Extract the (x, y) coordinate from the center of the cell holding the provided text.  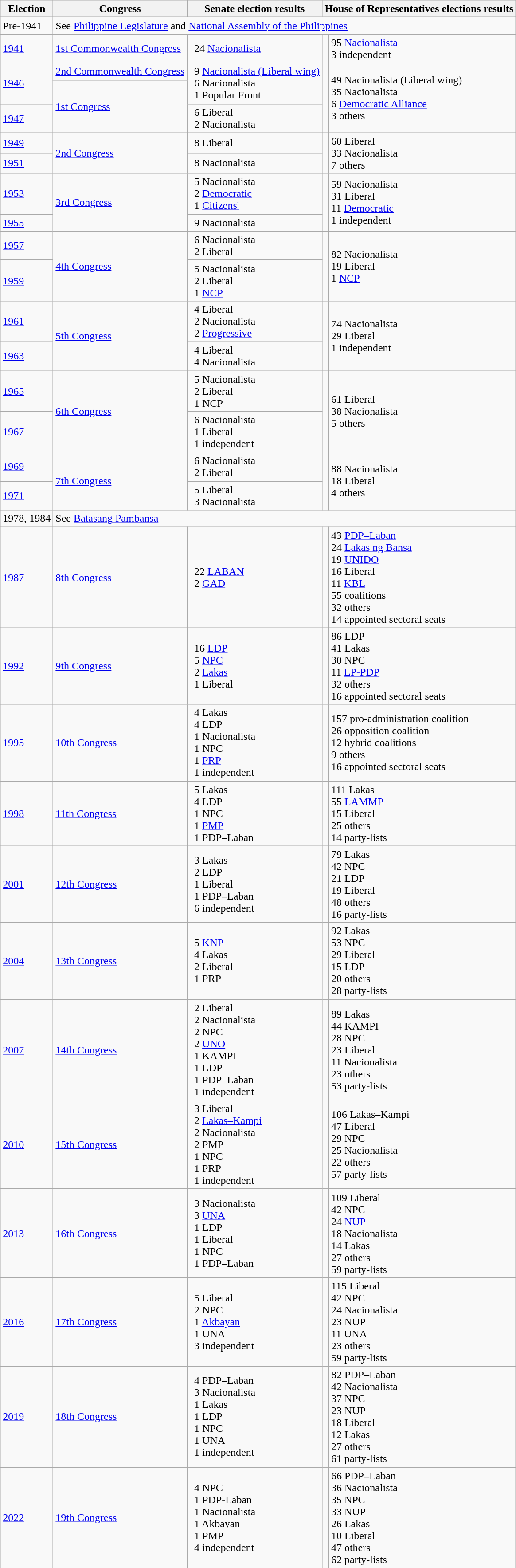
49 Nacionalista (Liberal wing)35 Nacionalista6 Democratic Alliance3 others (422, 98)
2010 (27, 1144)
157 pro-administration coalition26 opposition coalition12 hybrid coalitions9 others16 appointed sectoral seats (422, 743)
4th Congress (120, 266)
House of Representatives elections results (419, 9)
89 Lakas44 KAMPI28 NPC23 Liberal11 Nacionalista23 others53 party-lists (422, 1049)
1946 (27, 83)
2022 (27, 1518)
3 Lakas2 LDP1 Liberal1 PDP–Laban6 independent (257, 884)
1978, 1984 (27, 519)
1957 (27, 246)
1995 (27, 743)
See Philippine Legislature and National Assembly of the Philippines (285, 26)
2nd Congress (120, 153)
60 Liberal 33 Nacionalista7 others (422, 153)
2001 (27, 884)
6 Liberal2 Nacionalista (257, 118)
Congress (120, 9)
1947 (27, 118)
1953 (27, 194)
1967 (27, 432)
3 Liberal2 Lakas–Kampi2 Nacionalista2 PMP1 NPC1 PRP1 independent (257, 1144)
82 Nacionalista19 Liberal1 NCP (422, 266)
Election (27, 9)
1961 (27, 321)
1971 (27, 496)
1998 (27, 813)
19th Congress (120, 1518)
1963 (27, 356)
59 Nacionalista31 Liberal11 Democratic1 independent (422, 202)
Pre-1941 (27, 26)
74 Nacionalista29 Liberal1 independent (422, 335)
61 Liberal38 Nacionalista5 others (422, 412)
1992 (27, 666)
3rd Congress (120, 202)
1955 (27, 223)
1949 (27, 143)
95 Nacionalista3 independent (422, 49)
6 Nacionalista1 Liberal1 independent (257, 432)
66 PDP–Laban36 Nacionalista35 NPC33 NUP26 Lakas10 Liberal47 others62 party-lists (422, 1518)
82 PDP–Laban42 Nacionalista37 NPC23 NUP18 Liberal12 Lakas27 others61 party-lists (422, 1417)
15th Congress (120, 1144)
12th Congress (120, 884)
1st Commonwealth Congress (120, 49)
1941 (27, 49)
1st Congress (120, 106)
2016 (27, 1322)
7th Congress (120, 481)
6th Congress (120, 412)
22 LABAN2 GAD (257, 578)
14th Congress (120, 1049)
2nd Commonwealth Congress (120, 71)
8 Nacionalista (257, 163)
1959 (27, 280)
24 Nacionalista (257, 49)
86 LDP41 Lakas30 NPC11 LP-PDP32 others16 appointed sectoral seats (422, 666)
115 Liberal42 NPC24 Nacionalista23 NUP11 UNA23 others59 party-lists (422, 1322)
9 Nacionalista (257, 223)
5 Liberal2 NPC1 Akbayan1 UNA3 independent (257, 1322)
2 Liberal2 Nacionalista2 NPC2 UNO1 KAMPI1 LDP1 PDP–Laban1 independent (257, 1049)
106 Lakas–Kampi47 Liberal29 NPC25 Nacionalista22 others57 party-lists (422, 1144)
109 Liberal42 NPC24 NUP18 Nacionalista14 Lakas27 others59 party-lists (422, 1233)
8th Congress (120, 578)
4 Liberal4 Nacionalista (257, 356)
4 NPC1 PDP-Laban1 Nacionalista1 Akbayan1 PMP4 independent (257, 1518)
43 PDP–Laban24 Lakas ng Bansa19 UNIDO16 Liberal11 KBL55 coalitions32 others14 appointed sectoral seats (422, 578)
5th Congress (120, 335)
1965 (27, 391)
4 Lakas4 LDP1 Nacionalista1 NPC1 PRP1 independent (257, 743)
Senate election results (254, 9)
79 Lakas42 NPC21 LDP19 Liberal48 others16 party-lists (422, 884)
5 KNP4 Lakas2 Liberal1 PRP (257, 961)
2013 (27, 1233)
5 Liberal3 Nacionalista (257, 496)
9th Congress (120, 666)
1987 (27, 578)
92 Lakas53 NPC29 Liberal15 LDP20 others28 party-lists (422, 961)
1951 (27, 163)
1969 (27, 467)
88 Nacionalista18 Liberal4 others (422, 481)
17th Congress (120, 1322)
4 PDP–Laban3 Nacionalista1 Lakas1 LDP1 NPC1 UNA1 independent (257, 1417)
10th Congress (120, 743)
5 Nacionalista2 Democratic1 Citizens' (257, 194)
See Batasang Pambansa (285, 519)
18th Congress (120, 1417)
111 Lakas55 LAMMP15 Liberal25 others14 party-lists (422, 813)
9 Nacionalista (Liberal wing)6 Nacionalista1 Popular Front (257, 83)
5 Lakas4 LDP1 NPC1 PMP1 PDP–Laban (257, 813)
16 LDP5 NPC2 Lakas1 Liberal (257, 666)
2004 (27, 961)
2019 (27, 1417)
4 Liberal2 Nacionalista2 Progressive (257, 321)
2007 (27, 1049)
13th Congress (120, 961)
3 Nacionalista3 UNA1 LDP1 Liberal1 NPC1 PDP–Laban (257, 1233)
8 Liberal (257, 143)
11th Congress (120, 813)
16th Congress (120, 1233)
